From the cell containing the given text, extract its center point as [x, y] coordinate. 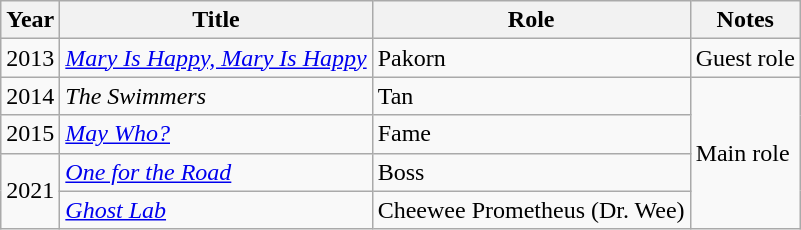
2013 [30, 58]
2021 [30, 191]
The Swimmers [216, 96]
Pakorn [531, 58]
Boss [531, 172]
Notes [745, 20]
Year [30, 20]
Guest role [745, 58]
Main role [745, 153]
Cheewee Prometheus (Dr. Wee) [531, 210]
2015 [30, 134]
Fame [531, 134]
Mary Is Happy, Mary Is Happy [216, 58]
May Who? [216, 134]
One for the Road [216, 172]
Tan [531, 96]
2014 [30, 96]
Title [216, 20]
Ghost Lab [216, 210]
Role [531, 20]
